Find where the given text appears and provide that cell's center as (x, y) coordinate. 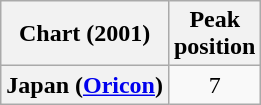
Japan (Oricon) (85, 85)
Peakposition (214, 34)
Chart (2001) (85, 34)
7 (214, 85)
